Scan for the cell matching the given text and deliver its (X, Y) coordinate at center. 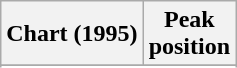
Chart (1995) (72, 34)
Peakposition (189, 34)
